Extract the [X, Y] coordinate from the center of the cell holding the provided text.  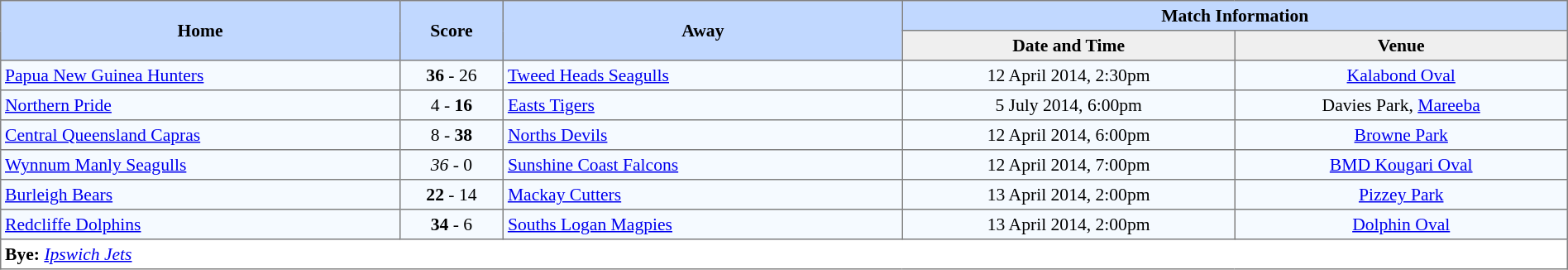
Pizzey Park [1401, 195]
Kalabond Oval [1401, 75]
Bye: Ipswich Jets [784, 254]
Tweed Heads Seagulls [703, 75]
Score [452, 31]
Match Information [1235, 16]
Norths Devils [703, 135]
36 - 26 [452, 75]
12 April 2014, 6:00pm [1068, 135]
Davies Park, Mareeba [1401, 105]
Date and Time [1068, 46]
5 July 2014, 6:00pm [1068, 105]
12 April 2014, 7:00pm [1068, 165]
Home [200, 31]
12 April 2014, 2:30pm [1068, 75]
Sunshine Coast Falcons [703, 165]
Mackay Cutters [703, 195]
34 - 6 [452, 224]
Burleigh Bears [200, 195]
22 - 14 [452, 195]
8 - 38 [452, 135]
Papua New Guinea Hunters [200, 75]
BMD Kougari Oval [1401, 165]
Redcliffe Dolphins [200, 224]
Wynnum Manly Seagulls [200, 165]
Central Queensland Capras [200, 135]
Venue [1401, 46]
Souths Logan Magpies [703, 224]
36 - 0 [452, 165]
Northern Pride [200, 105]
Easts Tigers [703, 105]
Away [703, 31]
Dolphin Oval [1401, 224]
Browne Park [1401, 135]
4 - 16 [452, 105]
